Search for the cell housing the specified text and yield its [X, Y] center coordinate. 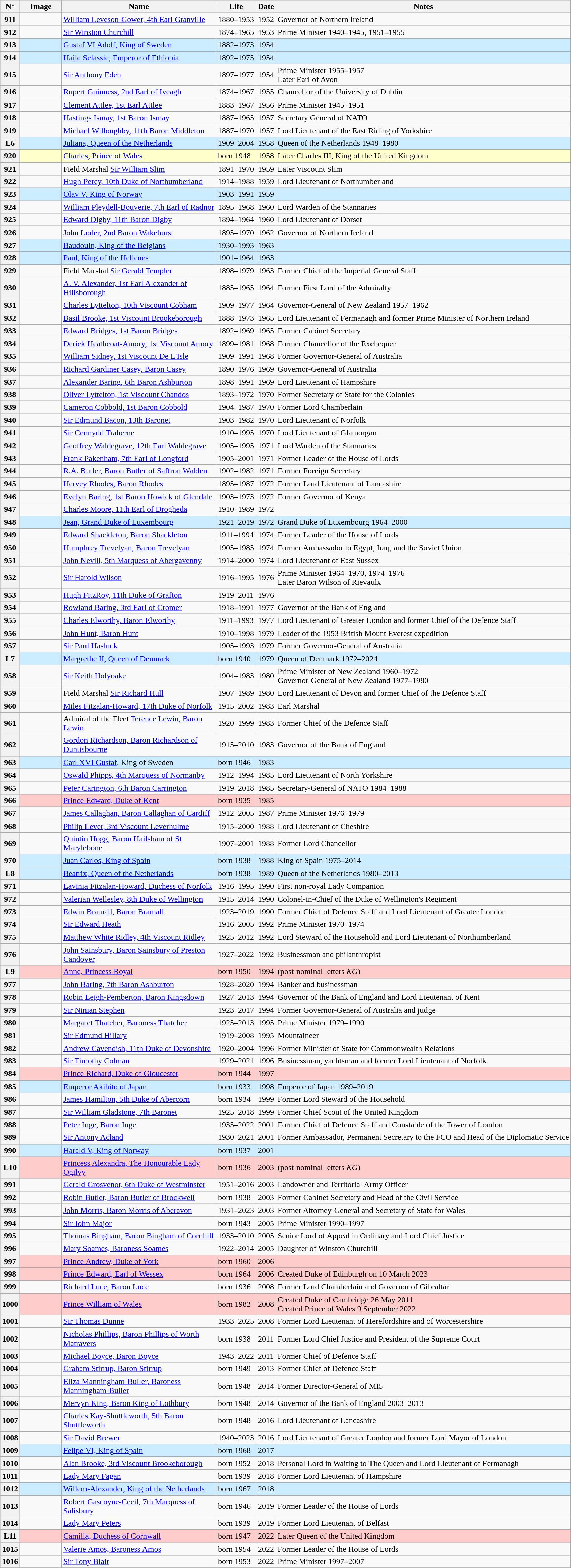
Cameron Cobbold, 1st Baron Cobbold [139, 407]
Princess Alexandra, The Honourable Lady Ogilvy [139, 1167]
Peter Carington, 6th Baron Carrington [139, 788]
Hugh Percy, 10th Duke of Northumberland [139, 182]
917 [10, 105]
1911–1993 [236, 620]
Businessman and philanthropist [423, 954]
Notes [423, 7]
941 [10, 433]
1989 [266, 873]
Sir Keith Holyoake [139, 676]
Former Chief of the Imperial General Staff [423, 271]
1895–1987 [236, 484]
Miles Fitzalan-Howard, 17th Duke of Norfolk [139, 706]
Colonel-in-Chief of the Duke of Wellington's Regiment [423, 899]
990 [10, 1150]
921 [10, 169]
931 [10, 305]
1915–2000 [236, 826]
946 [10, 497]
Margrethe II, Queen of Denmark [139, 659]
Prime Minister 1976–1979 [423, 813]
1987 [266, 813]
Sir Antony Acland [139, 1137]
Robin Butler, Baron Butler of Brockwell [139, 1197]
1925–2012 [236, 937]
935 [10, 356]
1909–1991 [236, 356]
1016 [10, 1562]
1929–2021 [236, 1061]
Rowland Baring, 3rd Earl of Cromer [139, 608]
957 [10, 646]
969 [10, 844]
Robert Gascoyne-Cecil, 7th Marquess of Salisbury [139, 1506]
Oswald Phipps, 4th Marquess of Normanby [139, 775]
1899–1981 [236, 343]
Sir Anthony Eden [139, 75]
1892–1975 [236, 58]
1930–2021 [236, 1137]
born 1968 [236, 1450]
1897–1977 [236, 75]
Michael Boyce, Baron Boyce [139, 1356]
950 [10, 547]
1925–2018 [236, 1112]
R.A. Butler, Baron Butler of Saffron Walden [139, 471]
981 [10, 1035]
born 1952 [236, 1463]
Rupert Guinness, 2nd Earl of Iveagh [139, 92]
933 [10, 331]
Senior Lord of Appeal in Ordinary and Lord Chief Justice [423, 1236]
1891–1970 [236, 169]
1006 [10, 1403]
Hastings Ismay, 1st Baron Ismay [139, 118]
L10 [10, 1167]
995 [10, 1236]
Prime Minister 1997–2007 [423, 1562]
Prince Andrew, Duke of York [139, 1261]
Governor-General of New Zealand 1957–1962 [423, 305]
Admiral of the Fleet Terence Lewin, Baron Lewin [139, 723]
1003 [10, 1356]
2017 [266, 1450]
Former Cabinet Secretary and Head of the Civil Service [423, 1197]
934 [10, 343]
945 [10, 484]
918 [10, 118]
1923–2017 [236, 1010]
1909–2004 [236, 143]
1953 [266, 32]
960 [10, 706]
born 1964 [236, 1274]
born 1947 [236, 1536]
Michael Willoughby, 11th Baron Middleton [139, 130]
Emperor Akihito of Japan [139, 1087]
Edward Digby, 11th Baron Digby [139, 220]
1015 [10, 1549]
Governor of the Bank of England 2003–2013 [423, 1403]
Former Lord Lieutenant of Herefordshire and of Worcestershire [423, 1321]
991 [10, 1185]
1915–2010 [236, 745]
940 [10, 420]
Clement Attlee, 1st Earl Attlee [139, 105]
955 [10, 620]
1951–2016 [236, 1185]
Sir Timothy Colman [139, 1061]
Former Ambassador, Permanent Secretary to the FCO and Head of the Diplomatic Service [423, 1137]
973 [10, 912]
924 [10, 207]
943 [10, 458]
1923–2019 [236, 912]
1885–1965 [236, 288]
975 [10, 937]
992 [10, 1197]
Sir Tony Blair [139, 1562]
1943–2022 [236, 1356]
James Callaghan, Baron Callaghan of Cardiff [139, 813]
1010 [10, 1463]
Former Foreign Secretary [423, 471]
1894–1964 [236, 220]
Philip Lever, 3rd Viscount Leverhulme [139, 826]
1014 [10, 1523]
1955 [266, 92]
Geoffrey Waldegrave, 12th Earl Waldegrave [139, 446]
Governor-General of Australia [423, 369]
Former Chief of Defence Staff and Constable of the Tower of London [423, 1125]
Lord Lieutenant of Devon and former Chief of the Defence Staff [423, 693]
John Morris, Baron Morris of Aberavon [139, 1210]
916 [10, 92]
1008 [10, 1438]
born 1937 [236, 1150]
984 [10, 1074]
Chancellor of the University of Dublin [423, 92]
987 [10, 1112]
Lord Lieutenant of Fermanagh and former Prime Minister of Northern Ireland [423, 318]
Oliver Lyttelton, 1st Viscount Chandos [139, 395]
Former Chief of Defence Staff and Lord Lieutenant of Greater London [423, 912]
Former Lord Lieutenant of Belfast [423, 1523]
962 [10, 745]
1883–1967 [236, 105]
Margaret Thatcher, Baroness Thatcher [139, 1023]
1920–2004 [236, 1048]
born 1933 [236, 1087]
953 [10, 595]
Beatrix, Queen of the Netherlands [139, 873]
1927–2022 [236, 954]
King of Spain 1975–2014 [423, 861]
Eliza Manningham-Buller, Baroness Manningham-Buller [139, 1386]
Lord Lieutenant of Lancashire [423, 1421]
First non-royal Lady Companion [423, 886]
949 [10, 535]
Sir Edward Heath [139, 924]
born 1935 [236, 800]
1000 [10, 1304]
977 [10, 984]
born 1940 [236, 659]
Robin Leigh-Pemberton, Baron Kingsdown [139, 997]
Prime Minister 1964–1970, 1974–1976Later Baron Wilson of Rievaulx [423, 578]
1001 [10, 1321]
998 [10, 1274]
1905–1993 [236, 646]
963 [10, 762]
1901–1964 [236, 258]
1907–2001 [236, 844]
1997 [266, 1074]
Haile Selassie, Emperor of Ethiopia [139, 58]
Lord Lieutenant of North Yorkshire [423, 775]
L8 [10, 873]
born 1960 [236, 1261]
947 [10, 509]
937 [10, 382]
Sir Thomas Dunne [139, 1321]
912 [10, 32]
Mary Soames, Baroness Soames [139, 1248]
Lord Lieutenant of Hampshire [423, 382]
Former Chief of the Defence Staff [423, 723]
938 [10, 395]
1912–1994 [236, 775]
976 [10, 954]
1912–2005 [236, 813]
1928–2020 [236, 984]
born 1949 [236, 1369]
Evelyn Baring, 1st Baron Howick of Glendale [139, 497]
1880–1953 [236, 19]
Felipe VI, King of Spain [139, 1450]
1933–2025 [236, 1321]
1910–1989 [236, 509]
1002 [10, 1339]
Landowner and Territorial Army Officer [423, 1185]
Former Governor of Kenya [423, 497]
1952 [266, 19]
Life [236, 7]
L9 [10, 972]
Hugh FitzRoy, 11th Duke of Grafton [139, 595]
born 1982 [236, 1304]
Former Lord Lieutenant of Lancashire [423, 484]
Sir William Gladstone, 7th Baronet [139, 1112]
1940–2023 [236, 1438]
1903–1991 [236, 194]
Former Director-General of MI5 [423, 1386]
Former First Lord of the Admiralty [423, 288]
920 [10, 156]
942 [10, 446]
Former Secretary of State for the Colonies [423, 395]
Harald V, King of Norway [139, 1150]
Created Duke of Cambridge 26 May 2011Created Prince of Wales 9 September 2022 [423, 1304]
Charles Kay-Shuttleworth, 5th Baron Shuttleworth [139, 1421]
966 [10, 800]
1905–1995 [236, 446]
1925–2013 [236, 1023]
Alan Brooke, 3rd Viscount Brookeborough [139, 1463]
1874–1965 [236, 32]
Peter Inge, Baron Inge [139, 1125]
James Hamilton, 5th Duke of Abercorn [139, 1099]
964 [10, 775]
Field Marshal Sir Richard Hull [139, 693]
Governor of the Bank of England and Lord Lieutenant of Kent [423, 997]
Former Governor-General of Australia and judge [423, 1010]
Andrew Cavendish, 11th Duke of Devonshire [139, 1048]
Matthew White Ridley, 4th Viscount Ridley [139, 937]
Charles Lyttelton, 10th Viscount Cobham [139, 305]
1905–2001 [236, 458]
985 [10, 1087]
914 [10, 58]
Queen of the Netherlands 1948–1980 [423, 143]
1904–1987 [236, 407]
Emperor of Japan 1989–2019 [423, 1087]
Charles Moore, 11th Earl of Drogheda [139, 509]
Daughter of Winston Churchill [423, 1248]
928 [10, 258]
1919–2018 [236, 788]
Lord Lieutenant of Norfolk [423, 420]
Former Chancellor of the Exchequer [423, 343]
959 [10, 693]
965 [10, 788]
John Baring, 7th Baron Ashburton [139, 984]
958 [10, 676]
Lord Lieutenant of Glamorgan [423, 433]
Lord Lieutenant of Northumberland [423, 182]
Lord Lieutenant of East Sussex [423, 560]
913 [10, 45]
Banker and businessman [423, 984]
999 [10, 1287]
L7 [10, 659]
1013 [10, 1506]
974 [10, 924]
L11 [10, 1536]
982 [10, 1048]
Prime Minister 1979–1990 [423, 1023]
Businessman, yachtsman and former Lord Lieutenant of Norfolk [423, 1061]
Leader of the 1953 British Mount Everest expedition [423, 633]
Alexander Baring, 6th Baron Ashburton [139, 382]
1916–2005 [236, 924]
1904–1983 [236, 676]
1910–1995 [236, 433]
Paul, King of the Hellenes [139, 258]
961 [10, 723]
1011 [10, 1476]
Lady Mary Fagan [139, 1476]
Olav V, King of Norway [139, 194]
1911–1994 [236, 535]
Prime Minister 1990–1997 [423, 1223]
997 [10, 1261]
Thomas Bingham, Baron Bingham of Cornhill [139, 1236]
923 [10, 194]
Prime Minister of New Zealand 1960–1972Governor-General of New Zealand 1977–1980 [423, 676]
Edward Shackleton, Baron Shackleton [139, 535]
Lord Steward of the Household and Lord Lieutenant of Northumberland [423, 937]
944 [10, 471]
Anne, Princess Royal [139, 972]
born 1934 [236, 1099]
Grand Duke of Luxembourg 1964–2000 [423, 522]
Date [266, 7]
1921–2019 [236, 522]
939 [10, 407]
Personal Lord in Waiting to The Queen and Lord Lieutenant of Fermanagh [423, 1463]
L6 [10, 143]
1907–1989 [236, 693]
Secretary General of NATO [423, 118]
978 [10, 997]
Edwin Bramall, Baron Bramall [139, 912]
1962 [266, 233]
Lord Lieutenant of Dorset [423, 220]
Former Ambassador to Egypt, Iraq, and the Soviet Union [423, 547]
952 [10, 578]
Created Duke of Edinburgh on 10 March 2023 [423, 1274]
1935–2022 [236, 1125]
930 [10, 288]
1930–1993 [236, 245]
Humphrey Trevelyan, Baron Trevelyan [139, 547]
John Sainsbury, Baron Sainsbury of Preston Candover [139, 954]
Sir John Major [139, 1223]
1007 [10, 1421]
Valerie Amos, Baroness Amos [139, 1549]
1933–2010 [236, 1236]
1914–2000 [236, 560]
932 [10, 318]
1905–1985 [236, 547]
Lord Lieutenant of Greater London and former Lord Mayor of London [423, 1438]
948 [10, 522]
996 [10, 1248]
1887–1965 [236, 118]
Queen of the Netherlands 1980–2013 [423, 873]
1004 [10, 1369]
1927–2013 [236, 997]
1915–2002 [236, 706]
1919–2008 [236, 1035]
born 1944 [236, 1074]
956 [10, 633]
929 [10, 271]
Former Cabinet Secretary [423, 331]
Baudouin, King of the Belgians [139, 245]
Former Attorney-General and Secretary of State for Wales [423, 1210]
born 1967 [236, 1489]
Former Lord Steward of the Household [423, 1099]
Juliana, Queen of the Netherlands [139, 143]
1005 [10, 1386]
1882–1973 [236, 45]
Lady Mary Peters [139, 1523]
Sir Edmund Bacon, 13th Baronet [139, 420]
born 1943 [236, 1223]
1920–1999 [236, 723]
Former Lord Chief Justice and President of the Supreme Court [423, 1339]
born 1950 [236, 972]
Former Lord Chancellor [423, 844]
Edward Bridges, 1st Baron Bridges [139, 331]
Valerian Wellesley, 8th Duke of Wellington [139, 899]
Lord Lieutenant of Cheshire [423, 826]
Prince Richard, Duke of Gloucester [139, 1074]
Former Lord Lieutenant of Hampshire [423, 1476]
Willem-Alexander, King of the Netherlands [139, 1489]
Image [41, 7]
1895–1968 [236, 207]
Later Charles III, King of the United Kingdom [423, 156]
925 [10, 220]
Mervyn King, Baron King of Lothbury [139, 1403]
1890–1976 [236, 369]
1898–1991 [236, 382]
972 [10, 899]
Prime Minister 1945–1951 [423, 105]
John Loder, 2nd Baron Wakehurst [139, 233]
Gordon Richardson, Baron Richardson of Duntisbourne [139, 745]
Sir David Brewer [139, 1438]
Hervey Rhodes, Baron Rhodes [139, 484]
954 [10, 608]
A. V. Alexander, 1st Earl Alexander of Hillsborough [139, 288]
Sir Edmund Hillary [139, 1035]
1888–1973 [236, 318]
983 [10, 1061]
1919–2011 [236, 595]
Sir Cennydd Traherne [139, 433]
Prime Minister 1970–1974 [423, 924]
994 [10, 1223]
979 [10, 1010]
Former Lord Chamberlain and Governor of Gibraltar [423, 1287]
1903–1982 [236, 420]
John Nevill, 5th Marquess of Abergavenny [139, 560]
986 [10, 1099]
967 [10, 813]
919 [10, 130]
Juan Carlos, King of Spain [139, 861]
Derick Heathcoat-Amory, 1st Viscount Amory [139, 343]
1012 [10, 1489]
Basil Brooke, 1st Viscount Brookeborough [139, 318]
Jean, Grand Duke of Luxembourg [139, 522]
Earl Marshal [423, 706]
Graham Stirrup, Baron Stirrup [139, 1369]
980 [10, 1023]
915 [10, 75]
Secretary-General of NATO 1984–1988 [423, 788]
1914–1988 [236, 182]
William Sidney, 1st Viscount De L'Isle [139, 356]
William Leveson-Gower, 4th Earl Granville [139, 19]
Prime Minister 1955–1957Later Earl of Avon [423, 75]
N° [10, 7]
Charles Elworthy, Baron Elworthy [139, 620]
1898–1979 [236, 271]
1915–2014 [236, 899]
Nicholas Phillips, Baron Phillips of Worth Matravers [139, 1339]
993 [10, 1210]
1902–1982 [236, 471]
936 [10, 369]
1918–1991 [236, 608]
1922–2014 [236, 1248]
1893–1972 [236, 395]
Lavinia Fitzalan-Howard, Duchess of Norfolk [139, 886]
1887–1970 [236, 130]
911 [10, 19]
John Hunt, Baron Hunt [139, 633]
Camilla, Duchess of Cornwall [139, 1536]
Former Lord Chamberlain [423, 407]
Richard Luce, Baron Luce [139, 1287]
951 [10, 560]
Lord Lieutenant of Greater London and former Chief of the Defence Staff [423, 620]
Prince William of Wales [139, 1304]
Later Viscount Slim [423, 169]
Prince Edward, Earl of Wessex [139, 1274]
Charles, Prince of Wales [139, 156]
2013 [266, 1369]
926 [10, 233]
1895–1970 [236, 233]
970 [10, 861]
1910–1998 [236, 633]
Mountaineer [423, 1035]
1892–1969 [236, 331]
born 1953 [236, 1562]
Field Marshal Sir Gerald Templer [139, 271]
Field Marshal Sir William Slim [139, 169]
Frank Pakenham, 7th Earl of Longford [139, 458]
971 [10, 886]
William Pleydell-Bouverie, 7th Earl of Radnor [139, 207]
922 [10, 182]
968 [10, 826]
born 1954 [236, 1549]
Sir Ninian Stephen [139, 1010]
Gustaf VI Adolf, King of Sweden [139, 45]
1909–1977 [236, 305]
Former Minister of State for Commonwealth Relations [423, 1048]
1009 [10, 1450]
1931–2023 [236, 1210]
1998 [266, 1087]
Former Chief Scout of the United Kingdom [423, 1112]
Carl XVI Gustaf, King of Sweden [139, 762]
989 [10, 1137]
Gerald Grosvenor, 6th Duke of Westminster [139, 1185]
Sir Winston Churchill [139, 32]
1903–1973 [236, 497]
Prime Minister 1940–1945, 1951–1955 [423, 32]
Quintin Hogg, Baron Hailsham of St Marylebone [139, 844]
988 [10, 1125]
Prince Edward, Duke of Kent [139, 800]
1956 [266, 105]
Richard Gardiner Casey, Baron Casey [139, 369]
Lord Lieutenant of the East Riding of Yorkshire [423, 130]
Name [139, 7]
Later Queen of the United Kingdom [423, 1536]
1874–1967 [236, 92]
927 [10, 245]
Sir Harold Wilson [139, 578]
Sir Paul Hasluck [139, 646]
Queen of Denmark 1972–2024 [423, 659]
